Identify which cell holds the provided text, then report its (x, y) central coordinate. 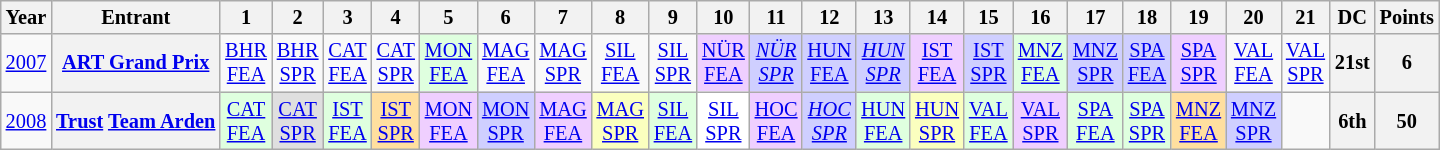
13 (883, 17)
BHRSPR (298, 63)
16 (1040, 17)
2 (298, 17)
MONSPR (506, 121)
7 (562, 17)
NÜRSPR (776, 63)
21st (1352, 63)
15 (988, 17)
Year (26, 17)
Trust Team Arden (136, 121)
20 (1254, 17)
14 (937, 17)
8 (620, 17)
DC (1352, 17)
4 (396, 17)
50 (1407, 121)
6th (1352, 121)
18 (1147, 17)
BHRFEA (246, 63)
ART Grand Prix (136, 63)
17 (1096, 17)
11 (776, 17)
HOCFEA (776, 121)
12 (829, 17)
1 (246, 17)
2007 (26, 63)
9 (673, 17)
HOCSPR (829, 121)
5 (448, 17)
NÜRFEA (724, 63)
3 (347, 17)
Entrant (136, 17)
Points (1407, 17)
10 (724, 17)
21 (1306, 17)
2008 (26, 121)
19 (1198, 17)
